Provide the (x, y) coordinate of the cell's center where the given text is located.  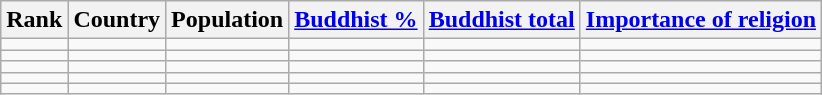
Population (228, 20)
Buddhist total (502, 20)
Rank (34, 20)
Importance of religion (700, 20)
Buddhist % (356, 20)
Country (117, 20)
